Detect which cell encompasses the target text, then output its (x, y) center coordinate. 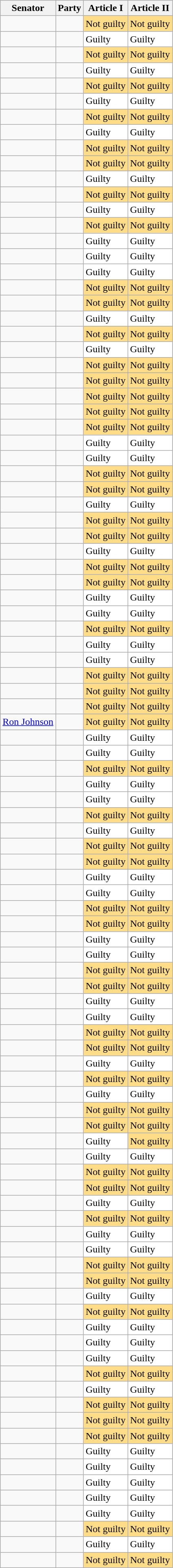
Party (69, 8)
Article I (106, 8)
Article II (150, 8)
Senator (28, 8)
Ron Johnson (28, 722)
